Return [x, y] of the center of cell containing provided text 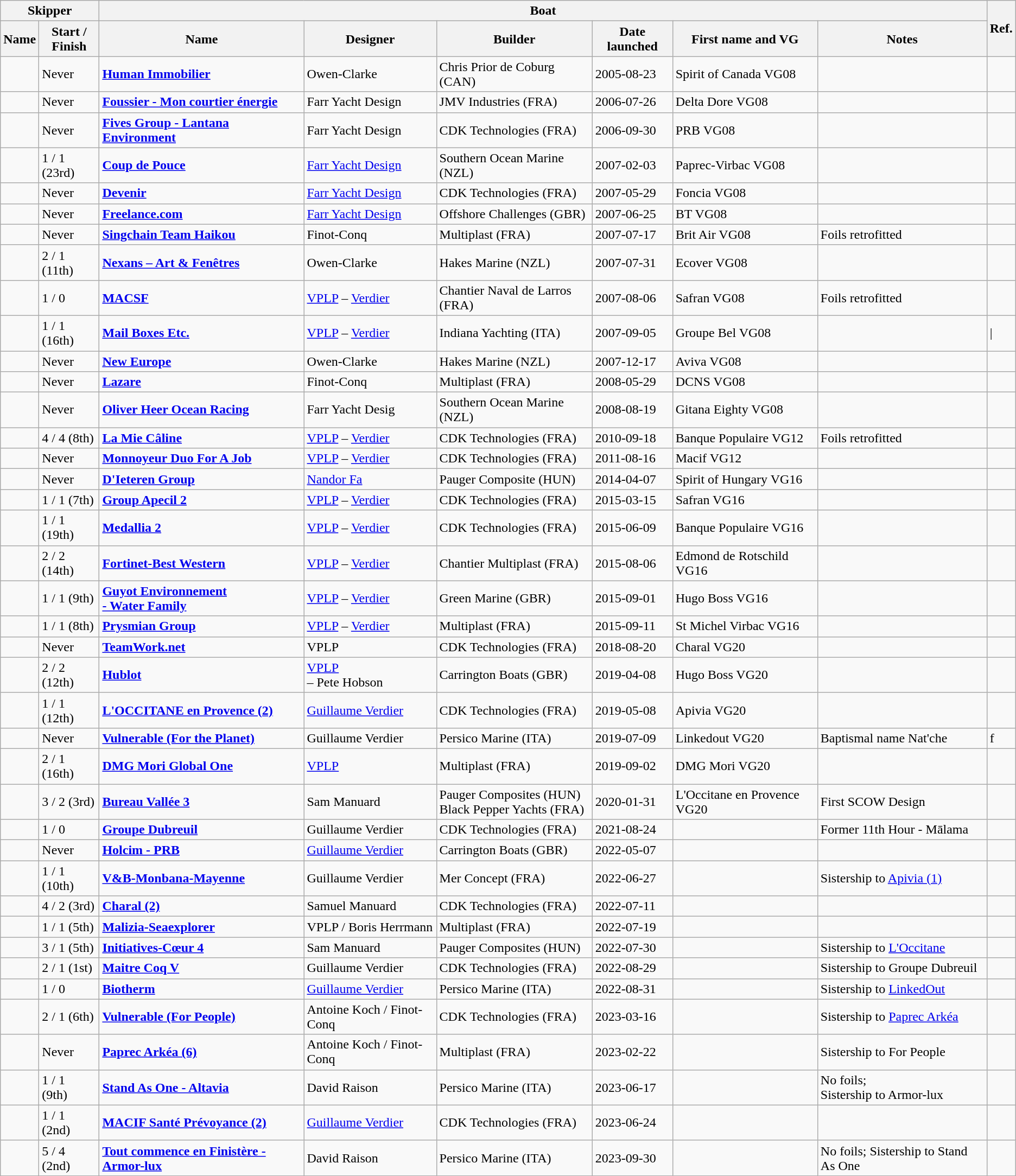
1 / 1 (2nd) [69, 1122]
1 / 1 (7th) [69, 500]
Former 11th Hour - Mālama [902, 830]
1 / 1 (23rd) [69, 165]
D'Ieteren Group [202, 479]
2007-06-25 [632, 214]
JMV Industries (FRA) [515, 102]
2022-08-31 [632, 989]
Chantier Multiplast (FRA) [515, 563]
L'OCCITANE en Provence (2) [202, 710]
Sistership to Paprec Arkéa [902, 1017]
Spirit of Hungary VG16 [745, 479]
2019-09-02 [632, 766]
Hugo Boss VG20 [745, 675]
Prysmian Group [202, 626]
Tout commence en Finistère - Armor-lux [202, 1158]
Fives Group - Lantana Environment [202, 130]
2008-05-29 [632, 382]
2020-01-31 [632, 801]
| [1001, 333]
2019-05-08 [632, 710]
2023-02-22 [632, 1052]
MACIF Santé Prévoyance (2) [202, 1122]
5 / 4 (2nd) [69, 1158]
2 / 1 (6th) [69, 1017]
Chantier Naval de Larros (FRA) [515, 297]
Edmond de Rotschild VG16 [745, 563]
Lazare [202, 382]
2 / 1 (1st) [69, 968]
New Europe [202, 361]
2007-02-03 [632, 165]
Human Immobilier [202, 74]
Apivia VG20 [745, 710]
2022-08-29 [632, 968]
PRB VG08 [745, 130]
Banque Populaire VG12 [745, 438]
1 / 1 (12th) [69, 710]
Samuel Manuard [370, 906]
Singchain Team Haikou [202, 234]
Foussier - Mon courtier énergie [202, 102]
Safran VG16 [745, 500]
Hugo Boss VG16 [745, 598]
2022-05-07 [632, 850]
Paprec Arkéa (6) [202, 1052]
Builder [515, 39]
1 / 1 (9th) [69, 598]
Aviva VG08 [745, 361]
2006-07-26 [632, 102]
2018-08-20 [632, 647]
Pauger Composite (HUN) [515, 479]
2015-09-01 [632, 598]
2015-08-06 [632, 563]
Mer Concept (FRA) [515, 878]
1 / 1 (16th) [69, 333]
Fortinet-Best Western [202, 563]
Baptismal name Nat'che [902, 738]
Oliver Heer Ocean Racing [202, 410]
DMG Mori Global One [202, 766]
Groupe Bel VG08 [745, 333]
St Michel Virbac VG16 [745, 626]
2022-07-19 [632, 927]
2007-08-06 [632, 297]
Foncia VG08 [745, 193]
Nexans – Art & Fenêtres [202, 263]
Linkedout VG20 [745, 738]
Date launched [632, 39]
Spirit of Canada VG08 [745, 74]
2019-04-08 [632, 675]
2022-07-30 [632, 948]
2023-06-17 [632, 1088]
2011-08-16 [632, 459]
Indiana Yachting (ITA) [515, 333]
Brit Air VG08 [745, 234]
Skipper [50, 11]
Safran VG08 [745, 297]
Medallia 2 [202, 527]
Vulnerable (For the Planet) [202, 738]
Farr Yacht Desig [370, 410]
Bureau Vallée 3 [202, 801]
Macif VG12 [745, 459]
Charal (2) [202, 906]
Guyot Environnement - Water Family [202, 598]
2019-07-09 [632, 738]
1 / 1 (19th) [69, 527]
Offshore Challenges (GBR) [515, 214]
Pauger Composites (HUN)Black Pepper Yachts (FRA) [515, 801]
Sistership to For People [902, 1052]
Biotherm [202, 989]
Monnoyeur Duo For A Job [202, 459]
2015-06-09 [632, 527]
2005-08-23 [632, 74]
2023-09-30 [632, 1158]
2021-08-24 [632, 830]
BT VG08 [745, 214]
4 / 4 (8th) [69, 438]
1 / 1(9th) [69, 1088]
2007-09-05 [632, 333]
3 / 2 (3rd) [69, 801]
Green Marine (GBR) [515, 598]
Stand As One - Altavia [202, 1088]
Sistership to Apivia (1) [902, 878]
Charal VG20 [745, 647]
Holcim - PRB [202, 850]
2007-12-17 [632, 361]
DMG Mori VG20 [745, 766]
2 / 2 (12th) [69, 675]
Devenir [202, 193]
Maitre Coq V [202, 968]
Banque Populaire VG16 [745, 527]
Sistership to LinkedOut [902, 989]
Ref. [1001, 28]
2007-05-29 [632, 193]
2 / 2 (14th) [69, 563]
2007-07-17 [632, 234]
Nandor Fa [370, 479]
Vulnerable (For People) [202, 1017]
2007-07-31 [632, 263]
3 / 1 (5th) [69, 948]
2 / 1 (11th) [69, 263]
2015-03-15 [632, 500]
MACSF [202, 297]
Pauger Composites (HUN) [515, 948]
1 / 1 (10th) [69, 878]
2023-06-24 [632, 1122]
Freelance.com [202, 214]
Gitana Eighty VG08 [745, 410]
2022-06-27 [632, 878]
2010-09-18 [632, 438]
First SCOW Design [902, 801]
La Mie Câline [202, 438]
First name and VG [745, 39]
Ecover VG08 [745, 263]
Initiatives-Cœur 4 [202, 948]
2008-08-19 [632, 410]
L'Occitane en Provence VG20 [745, 801]
Mail Boxes Etc. [202, 333]
4 / 2 (3rd) [69, 906]
TeamWork.net [202, 647]
Delta Dore VG08 [745, 102]
Designer [370, 39]
Paprec-Virbac VG08 [745, 165]
Coup de Pouce [202, 165]
Start /Finish [69, 39]
2014-04-07 [632, 479]
2023-03-16 [632, 1017]
Hublot [202, 675]
Boat [543, 11]
Group Apecil 2 [202, 500]
No foils;Sistership to Armor-lux [902, 1088]
Groupe Dubreuil [202, 830]
Notes [902, 39]
2015-09-11 [632, 626]
Chris Prior de Coburg (CAN) [515, 74]
2 / 1 (16th) [69, 766]
Sistership to Groupe Dubreuil [902, 968]
2022-07-11 [632, 906]
1 / 1 (8th) [69, 626]
Malizia-Seaexplorer [202, 927]
f [1001, 738]
VPLP / Boris Herrmann [370, 927]
No foils; Sistership to Stand As One [902, 1158]
1 / 1 (5th) [69, 927]
DCNS VG08 [745, 382]
2006-09-30 [632, 130]
V&B-Monbana-Mayenne [202, 878]
Sistership to L'Occitane [902, 948]
VPLP – Pete Hobson [370, 675]
